Return the [x, y] coordinate for the center point of the cell that contains the specified text.  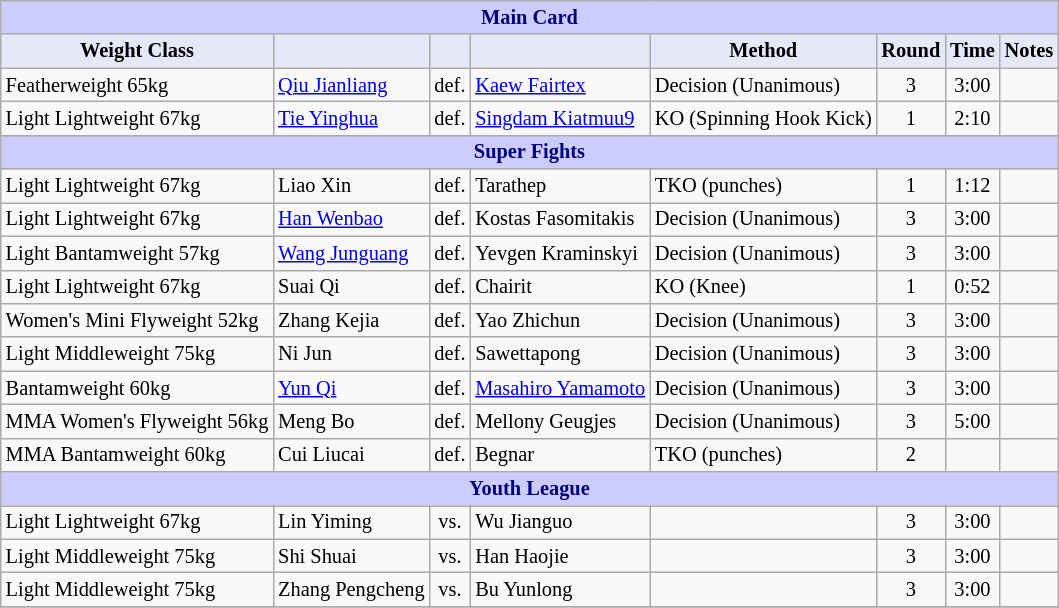
Yevgen Kraminskyi [560, 253]
Begnar [560, 455]
Youth League [530, 489]
Ni Jun [351, 354]
Method [764, 51]
Zhang Pengcheng [351, 589]
KO (Knee) [764, 287]
2 [912, 455]
MMA Women's Flyweight 56kg [137, 421]
Wu Jianguo [560, 522]
Women's Mini Flyweight 52kg [137, 320]
Light Bantamweight 57kg [137, 253]
Wang Junguang [351, 253]
Time [972, 51]
0:52 [972, 287]
Bantamweight 60kg [137, 388]
Meng Bo [351, 421]
1:12 [972, 186]
Yao Zhichun [560, 320]
Kostas Fasomitakis [560, 219]
MMA Bantamweight 60kg [137, 455]
Liao Xin [351, 186]
Qiu Jianliang [351, 85]
Tie Yinghua [351, 118]
2:10 [972, 118]
Super Fights [530, 152]
Lin Yiming [351, 522]
Kaew Fairtex [560, 85]
KO (Spinning Hook Kick) [764, 118]
Chairit [560, 287]
Zhang Kejia [351, 320]
Notes [1029, 51]
Mellony Geugjes [560, 421]
Main Card [530, 17]
Singdam Kiatmuu9 [560, 118]
Weight Class [137, 51]
Tarathep [560, 186]
Han Haojie [560, 556]
Suai Qi [351, 287]
Bu Yunlong [560, 589]
Featherweight 65kg [137, 85]
Yun Qi [351, 388]
Cui Liucai [351, 455]
Sawettapong [560, 354]
Masahiro Yamamoto [560, 388]
Shi Shuai [351, 556]
5:00 [972, 421]
Han Wenbao [351, 219]
Round [912, 51]
